Search for the cell housing the specified text and yield its [X, Y] center coordinate. 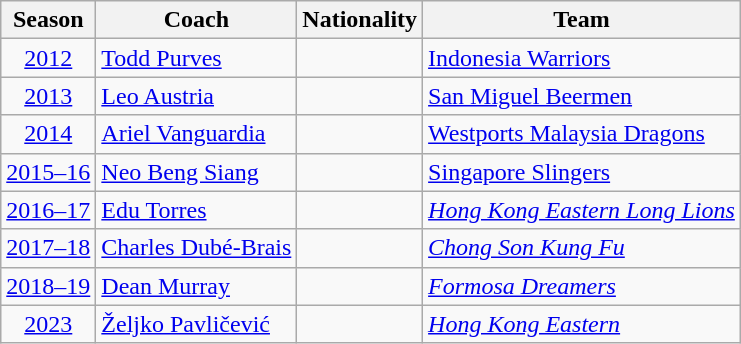
Nationality [360, 20]
2013 [48, 96]
Hong Kong Eastern Long Lions [582, 210]
2012 [48, 58]
Charles Dubé-Brais [196, 248]
Team [582, 20]
Singapore Slingers [582, 172]
Edu Torres [196, 210]
Chong Son Kung Fu [582, 248]
Season [48, 20]
Ariel Vanguardia [196, 134]
2014 [48, 134]
Todd Purves [196, 58]
Dean Murray [196, 286]
Coach [196, 20]
2023 [48, 324]
2018–19 [48, 286]
Željko Pavličević [196, 324]
Indonesia Warriors [582, 58]
San Miguel Beermen [582, 96]
Leo Austria [196, 96]
2015–16 [48, 172]
2016–17 [48, 210]
Formosa Dreamers [582, 286]
2017–18 [48, 248]
Westports Malaysia Dragons [582, 134]
Neo Beng Siang [196, 172]
Hong Kong Eastern [582, 324]
